Return (X, Y) of the center of cell containing provided text 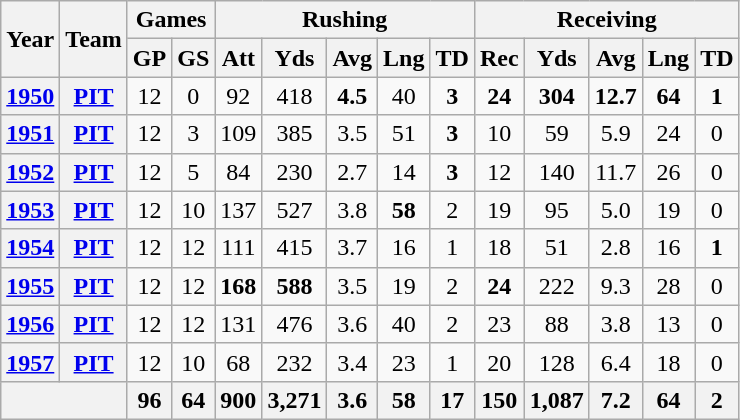
1957 (30, 362)
1952 (30, 172)
84 (238, 172)
140 (556, 172)
5.0 (616, 210)
109 (238, 134)
1,087 (556, 400)
GP (149, 58)
GS (194, 58)
150 (499, 400)
2.8 (616, 248)
1955 (30, 286)
3,271 (294, 400)
2.7 (352, 172)
304 (556, 96)
88 (556, 324)
418 (294, 96)
11.7 (616, 172)
3.7 (352, 248)
68 (238, 362)
588 (294, 286)
12.7 (616, 96)
28 (668, 286)
131 (238, 324)
230 (294, 172)
415 (294, 248)
1956 (30, 324)
222 (556, 286)
17 (452, 400)
92 (238, 96)
476 (294, 324)
527 (294, 210)
Games (170, 20)
1954 (30, 248)
5 (194, 172)
26 (668, 172)
13 (668, 324)
6.4 (616, 362)
Att (238, 58)
111 (238, 248)
Team (94, 39)
14 (404, 172)
128 (556, 362)
20 (499, 362)
Year (30, 39)
1953 (30, 210)
1951 (30, 134)
385 (294, 134)
900 (238, 400)
95 (556, 210)
3.4 (352, 362)
9.3 (616, 286)
1950 (30, 96)
Rushing (345, 20)
Receiving (606, 20)
96 (149, 400)
4.5 (352, 96)
137 (238, 210)
59 (556, 134)
168 (238, 286)
232 (294, 362)
5.9 (616, 134)
Rec (499, 58)
7.2 (616, 400)
